Extract the (X, Y) coordinate from the center of the cell holding the provided text.  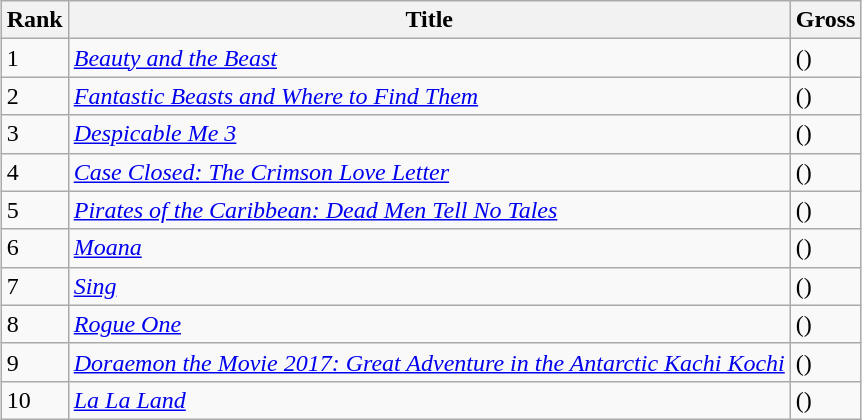
Moana (429, 248)
Doraemon the Movie 2017: Great Adventure in the Antarctic Kachi Kochi (429, 362)
Beauty and the Beast (429, 58)
Rogue One (429, 324)
Gross (826, 20)
6 (34, 248)
5 (34, 210)
9 (34, 362)
1 (34, 58)
Fantastic Beasts and Where to Find Them (429, 96)
La La Land (429, 400)
10 (34, 400)
2 (34, 96)
Sing (429, 286)
Rank (34, 20)
8 (34, 324)
Case Closed: The Crimson Love Letter (429, 172)
Title (429, 20)
4 (34, 172)
Pirates of the Caribbean: Dead Men Tell No Tales (429, 210)
7 (34, 286)
Despicable Me 3 (429, 134)
3 (34, 134)
